Return (X, Y) of the center of cell containing provided text 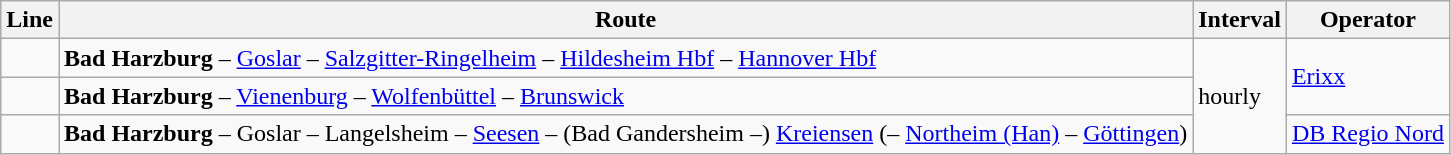
Erixx (1368, 77)
Interval (1240, 20)
Line (30, 20)
Bad Harzburg – Goslar – Langelsheim – Seesen – (Bad Gandersheim –) Kreiensen (– Northeim (Han) – Göttingen) (625, 134)
Operator (1368, 20)
Bad Harzburg – Goslar – Salzgitter-Ringelheim – Hildesheim Hbf – Hannover Hbf (625, 58)
Bad Harzburg – Vienenburg – Wolfenbüttel – Brunswick (625, 96)
Route (625, 20)
DB Regio Nord (1368, 134)
hourly (1240, 96)
